Provide the (x, y) coordinate of the cell's center where the given text is located.  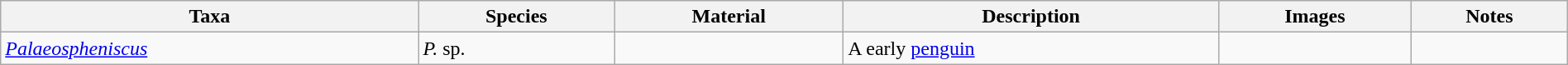
Images (1315, 17)
Species (516, 17)
Taxa (210, 17)
Notes (1489, 17)
A early penguin (1031, 48)
Palaeospheniscus (210, 48)
P. sp. (516, 48)
Description (1031, 17)
Material (729, 17)
